Capture the cell that displays the provided text and extract its [x, y] central coordinate. 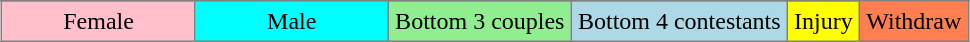
Bottom 4 contestants [679, 21]
Injury [823, 21]
Female [98, 21]
Withdraw [914, 21]
Male [292, 21]
Bottom 3 couples [480, 21]
